Return the [X, Y] coordinate for the center point of the cell that contains the specified text.  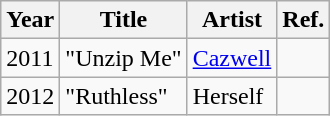
Year [30, 20]
Cazwell [232, 58]
"Ruthless" [124, 96]
Artist [232, 20]
"Unzip Me" [124, 58]
Title [124, 20]
Herself [232, 96]
2012 [30, 96]
2011 [30, 58]
Ref. [304, 20]
